Detect which cell encompasses the target text, then output its (x, y) center coordinate. 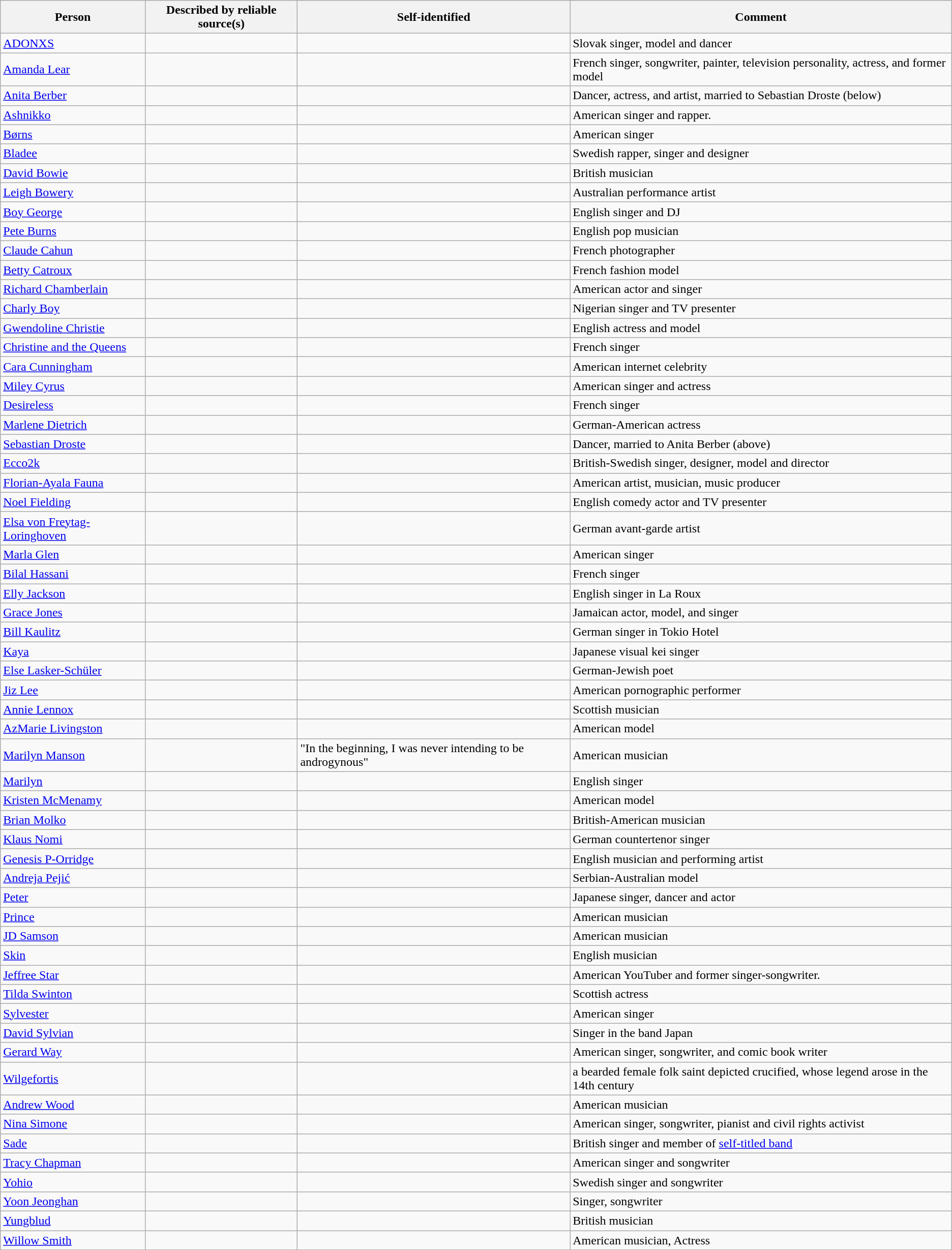
French singer, songwriter, painter, television personality, actress, and former model (761, 69)
Nina Simone (73, 1124)
Bilal Hassani (73, 574)
Gerard Way (73, 1052)
Marla Glen (73, 554)
Bill Kaulitz (73, 632)
American singer and actress (761, 386)
Ecco2k (73, 463)
English musician and performing artist (761, 858)
Ashnikko (73, 115)
Kristen McMenamy (73, 800)
Florian-Ayala Fauna (73, 483)
Swedish rapper, singer and designer (761, 154)
English singer in La Roux (761, 593)
Genesis P-Orridge (73, 858)
Sade (73, 1143)
Elly Jackson (73, 593)
Yohio (73, 1182)
David Sylvian (73, 1033)
English comedy actor and TV presenter (761, 502)
Tracy Chapman (73, 1163)
Leigh Bowery (73, 192)
Slovak singer, model and dancer (761, 43)
English pop musician (761, 231)
Prince (73, 917)
English actress and model (761, 328)
Jiz Lee (73, 690)
Pete Burns (73, 231)
Else Lasker-Schüler (73, 671)
American singer, songwriter, and comic book writer (761, 1052)
Marlene Dietrich (73, 425)
American artist, musician, music producer (761, 483)
Self-identified (434, 17)
JD Samson (73, 936)
American singer and songwriter (761, 1163)
American YouTuber and former singer-songwriter. (761, 975)
Børns (73, 134)
Serbian-Australian model (761, 878)
Andrew Wood (73, 1105)
Kaya (73, 651)
Marilyn (73, 781)
German countertenor singer (761, 839)
Scottish actress (761, 994)
Desireless (73, 405)
Jeffree Star (73, 975)
Brian Molko (73, 820)
Nigerian singer and TV presenter (761, 309)
American musician, Actress (761, 1240)
American singer and rapper. (761, 115)
Yoon Jeonghan (73, 1201)
Grace Jones (73, 613)
English musician (761, 956)
David Bowie (73, 173)
American actor and singer (761, 289)
Willow Smith (73, 1240)
Richard Chamberlain (73, 289)
Charly Boy (73, 309)
German-Jewish poet (761, 671)
Dancer, actress, and artist, married to Sebastian Droste (below) (761, 96)
Bladee (73, 154)
Claude Cahun (73, 250)
Comment (761, 17)
Japanese singer, dancer and actor (761, 897)
Miley Cyrus (73, 386)
Gwendoline Christie (73, 328)
French photographer (761, 250)
AzMarie Livingston (73, 729)
Anita Berber (73, 96)
Elsa von Freytag-Loringhoven (73, 528)
ADONXS (73, 43)
Japanese visual kei singer (761, 651)
"In the beginning, I was never intending to be androgynous" (434, 755)
Christine and the Queens (73, 347)
Scottish musician (761, 709)
Andreja Pejić (73, 878)
British singer and member of self-titled band (761, 1143)
American singer, songwriter, pianist and civil rights activist (761, 1124)
British-Swedish singer, designer, model and director (761, 463)
Skin (73, 956)
Klaus Nomi (73, 839)
Australian performance artist (761, 192)
Described by reliable source(s) (221, 17)
Boy George (73, 212)
Jamaican actor, model, and singer (761, 613)
Singer, songwriter (761, 1201)
Wilgefortis (73, 1078)
Person (73, 17)
German-American actress (761, 425)
English singer (761, 781)
Amanda Lear (73, 69)
Peter (73, 897)
Yungblud (73, 1221)
Singer in the band Japan (761, 1033)
Betty Catroux (73, 270)
Cara Cunningham (73, 367)
Sebastian Droste (73, 444)
Tilda Swinton (73, 994)
Annie Lennox (73, 709)
Noel Fielding (73, 502)
Marilyn Manson (73, 755)
German singer in Tokio Hotel (761, 632)
Sylvester (73, 1014)
Dancer, married to Anita Berber (above) (761, 444)
English singer and DJ (761, 212)
American pornographic performer (761, 690)
German avant-garde artist (761, 528)
French fashion model (761, 270)
Swedish singer and songwriter (761, 1182)
British-American musician (761, 820)
a bearded female folk saint depicted crucified, whose legend arose in the 14th century (761, 1078)
American internet celebrity (761, 367)
